Detect which cell encompasses the target text, then output its (X, Y) center coordinate. 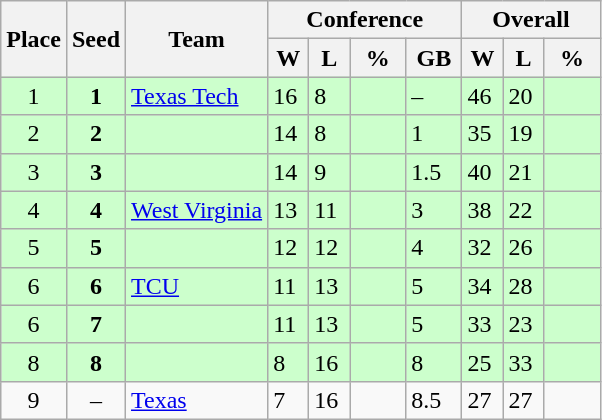
35 (482, 134)
26 (524, 248)
46 (482, 96)
19 (524, 134)
Texas (197, 400)
Team (197, 39)
TCU (197, 286)
22 (524, 210)
34 (482, 286)
8.5 (434, 400)
25 (482, 362)
Overall (531, 20)
28 (524, 286)
23 (524, 324)
20 (524, 96)
Place (34, 39)
GB (434, 58)
32 (482, 248)
West Virginia (197, 210)
40 (482, 172)
21 (524, 172)
38 (482, 210)
Texas Tech (197, 96)
1.5 (434, 172)
Conference (365, 20)
Seed (96, 39)
